Search for the cell housing the specified text and yield its [X, Y] center coordinate. 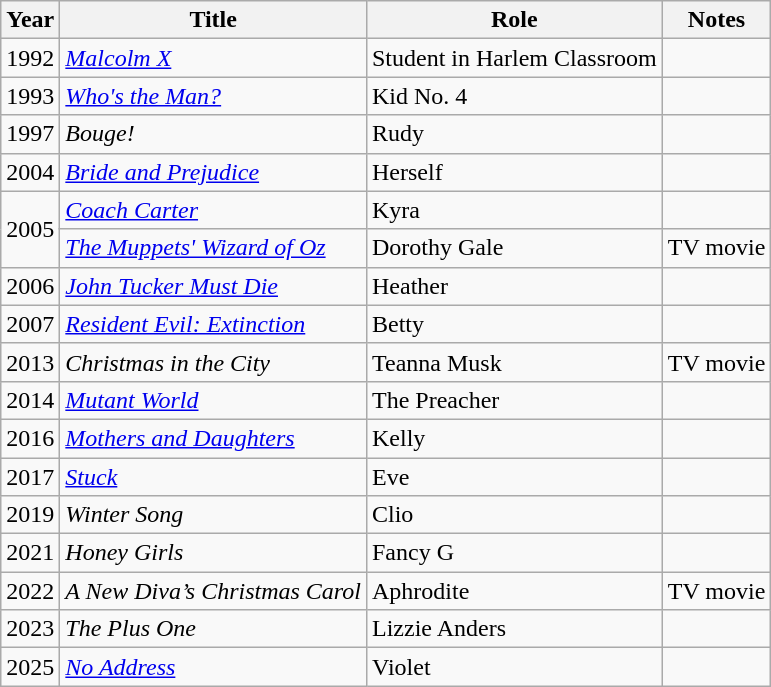
Rudy [514, 134]
2017 [30, 477]
Kid No. 4 [514, 96]
2005 [30, 229]
Aphrodite [514, 591]
2006 [30, 286]
Winter Song [214, 515]
The Plus One [214, 629]
1997 [30, 134]
Teanna Musk [514, 362]
1993 [30, 96]
2023 [30, 629]
Mothers and Daughters [214, 438]
Violet [514, 667]
Bride and Prejudice [214, 172]
1992 [30, 58]
Bouge! [214, 134]
Fancy G [514, 553]
Clio [514, 515]
A New Diva’s Christmas Carol [214, 591]
Student in Harlem Classroom [514, 58]
The Preacher [514, 400]
Title [214, 20]
2019 [30, 515]
Year [30, 20]
Christmas in the City [214, 362]
2016 [30, 438]
2021 [30, 553]
Herself [514, 172]
Honey Girls [214, 553]
Eve [514, 477]
Kelly [514, 438]
Malcolm X [214, 58]
2004 [30, 172]
Notes [716, 20]
Who's the Man? [214, 96]
John Tucker Must Die [214, 286]
2007 [30, 324]
2022 [30, 591]
Stuck [214, 477]
Dorothy Gale [514, 248]
2014 [30, 400]
Coach Carter [214, 210]
Betty [514, 324]
No Address [214, 667]
Role [514, 20]
Heather [514, 286]
2025 [30, 667]
Kyra [514, 210]
Resident Evil: Extinction [214, 324]
2013 [30, 362]
Mutant World [214, 400]
The Muppets' Wizard of Oz [214, 248]
Lizzie Anders [514, 629]
